Determine the (x, y) coordinate at the center of the cell enclosing the given text.  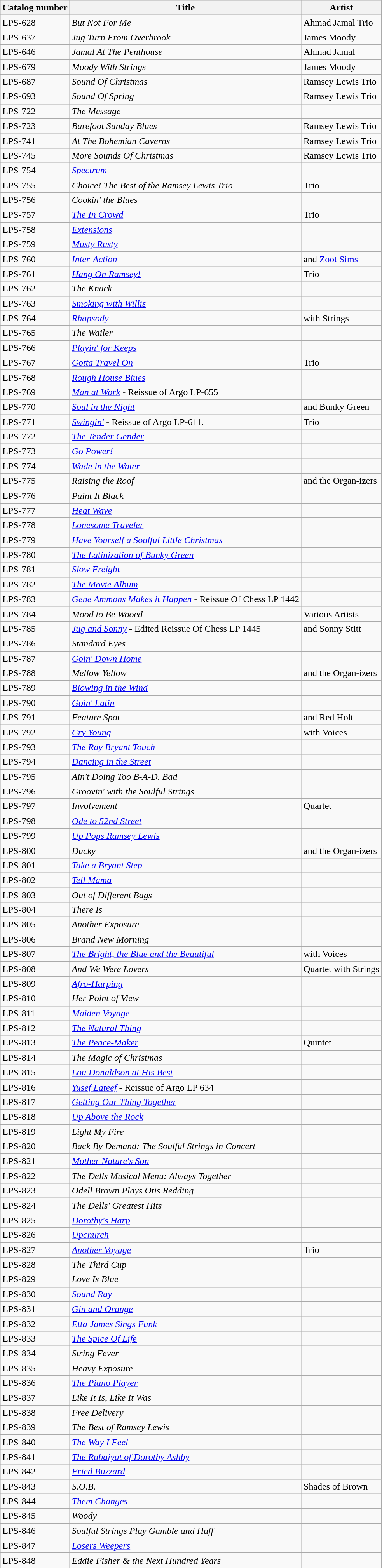
LPS-792 (35, 732)
LPS-840 (35, 1442)
Back By Demand: The Soulful Strings in Concert (185, 1146)
The Way I Feel (185, 1442)
Her Point of View (185, 998)
LPS-802 (35, 880)
LPS-773 (35, 451)
LPS-755 (35, 185)
Cry Young (185, 732)
LPS-816 (35, 1087)
LPS-845 (35, 1516)
The Ray Bryant Touch (185, 747)
Jug Turn From Overbrook (185, 37)
LPS-794 (35, 762)
Playin' for Keeps (185, 348)
LPS-820 (35, 1146)
Up Above the Rock (185, 1117)
LPS-797 (35, 806)
Ahmad Jamal Trio (342, 23)
Heavy Exposure (185, 1368)
Yusef Lateef - Reissue of Argo LP 634 (185, 1087)
LPS-766 (35, 348)
LPS-754 (35, 170)
Eddie Fisher & the Next Hundred Years (185, 1560)
Musty Rusty (185, 244)
LPS-824 (35, 1206)
Moody With Strings (185, 67)
LPS-811 (35, 1013)
Light My Fire (185, 1132)
LPS-646 (35, 52)
Raising the Roof (185, 481)
LPS-786 (35, 643)
Gene Ammons Makes it Happen - Reissue Of Chess LP 1442 (185, 599)
Feature Spot (185, 718)
LPS-806 (35, 939)
LPS-756 (35, 200)
The Knack (185, 289)
LPS-838 (35, 1413)
Them Changes (185, 1501)
Mellow Yellow (185, 673)
LPS-772 (35, 437)
Etta James Sings Funk (185, 1324)
LPS-764 (35, 318)
Mother Nature's Son (185, 1161)
Spectrum (185, 170)
LPS-763 (35, 303)
LPS-844 (35, 1501)
Tell Mama (185, 880)
Another Voyage (185, 1250)
S.O.B. (185, 1486)
LPS-795 (35, 777)
LPS-807 (35, 954)
LPS-774 (35, 466)
with Strings (342, 318)
Have Yourself a Soulful Little Christmas (185, 540)
LPS-779 (35, 540)
LPS-823 (35, 1191)
LPS-813 (35, 1043)
LPS-841 (35, 1457)
LPS-828 (35, 1265)
Getting Our Thing Together (185, 1102)
Quintet (342, 1043)
Free Delivery (185, 1413)
LPS-745 (35, 155)
LPS-822 (35, 1176)
The Best of Ramsey Lewis (185, 1427)
Like It Is, Like It Was (185, 1398)
LPS-757 (35, 215)
Blowing in the Wind (185, 688)
LPS-821 (35, 1161)
Maiden Voyage (185, 1013)
Slow Freight (185, 570)
LPS-825 (35, 1220)
LPS-782 (35, 584)
Gotta Travel On (185, 362)
LPS-815 (35, 1072)
LPS-843 (35, 1486)
LPS-762 (35, 289)
LPS-831 (35, 1309)
Ducky (185, 850)
The Movie Album (185, 584)
LPS-798 (35, 821)
LPS-814 (35, 1058)
LPS-768 (35, 377)
Goin' Latin (185, 703)
There Is (185, 910)
LPS-837 (35, 1398)
Quartet with Strings (342, 969)
Mood to Be Wooed (185, 614)
LPS-848 (35, 1560)
LPS-778 (35, 525)
Rough House Blues (185, 377)
Lonesome Traveler (185, 525)
Swingin' - Reissue of Argo LP-611. (185, 422)
LPS-793 (35, 747)
The Rubaiyat of Dorothy Ashby (185, 1457)
LPS-830 (35, 1294)
LPS-809 (35, 984)
Quartet (342, 806)
LPS-791 (35, 718)
LPS-770 (35, 407)
LPS-781 (35, 570)
LPS-839 (35, 1427)
LPS-801 (35, 865)
LPS-829 (35, 1279)
Dancing in the Street (185, 762)
Sound Of Spring (185, 96)
Dorothy's Harp (185, 1220)
LPS-804 (35, 910)
LPS-790 (35, 703)
LPS-834 (35, 1353)
LPS-800 (35, 850)
and Red Holt (342, 718)
LPS-810 (35, 998)
LPS-758 (35, 230)
Upchurch (185, 1235)
LPS-846 (35, 1531)
The Natural Thing (185, 1028)
Choice! The Best of the Ramsey Lewis Trio (185, 185)
LPS-835 (35, 1368)
and Sonny Stitt (342, 629)
String Fever (185, 1353)
LPS-771 (35, 422)
LPS-776 (35, 496)
Man at Work - Reissue of Argo LP-655 (185, 392)
Jug and Sonny - Edited Reissue Of Chess LP 1445 (185, 629)
LPS-775 (35, 481)
LPS-826 (35, 1235)
More Sounds Of Christmas (185, 155)
Rhapsody (185, 318)
Goin' Down Home (185, 659)
Love Is Blue (185, 1279)
LPS-783 (35, 599)
LPS-777 (35, 510)
The Tender Gender (185, 437)
Woody (185, 1516)
Catalog number (35, 8)
LPS-788 (35, 673)
Cookin' the Blues (185, 200)
LPS-679 (35, 67)
LPS-767 (35, 362)
LPS-628 (35, 23)
LPS-808 (35, 969)
Go Power! (185, 451)
Sound Ray (185, 1294)
Take a Bryant Step (185, 865)
LPS-789 (35, 688)
Barefoot Sunday Blues (185, 126)
The Magic of Christmas (185, 1058)
LPS-637 (35, 37)
Losers Weepers (185, 1545)
Brand New Morning (185, 939)
The Piano Player (185, 1383)
Jamal At The Penthouse (185, 52)
LPS-796 (35, 791)
Odell Brown Plays Otis Redding (185, 1191)
LPS-812 (35, 1028)
Ahmad Jamal (342, 52)
LPS-847 (35, 1545)
LPS-693 (35, 96)
LPS-818 (35, 1117)
and Bunky Green (342, 407)
Wade in the Water (185, 466)
LPS-723 (35, 126)
Fried Buzzard (185, 1472)
Extensions (185, 230)
LPS-803 (35, 895)
LPS-780 (35, 555)
The Wailer (185, 333)
Up Pops Ramsey Lewis (185, 836)
LPS-842 (35, 1472)
LPS-722 (35, 111)
Title (185, 8)
Groovin' with the Soulful Strings (185, 791)
Lou Donaldson at His Best (185, 1072)
LPS-761 (35, 274)
and Zoot Sims (342, 259)
LPS-817 (35, 1102)
LPS-759 (35, 244)
Inter-Action (185, 259)
Heat Wave (185, 510)
Shades of Brown (342, 1486)
Soulful Strings Play Gamble and Huff (185, 1531)
Sound Of Christmas (185, 82)
LPS-784 (35, 614)
LPS-833 (35, 1338)
Soul in the Night (185, 407)
The Message (185, 111)
LPS-805 (35, 925)
Smoking with Willis (185, 303)
Afro-Harping (185, 984)
The Spice Of Life (185, 1338)
Another Exposure (185, 925)
Ode to 52nd Street (185, 821)
Artist (342, 8)
LPS-687 (35, 82)
LPS-819 (35, 1132)
The Peace-Maker (185, 1043)
LPS-787 (35, 659)
And We Were Lovers (185, 969)
LPS-832 (35, 1324)
The Bright, the Blue and the Beautiful (185, 954)
LPS-785 (35, 629)
Standard Eyes (185, 643)
The Latinization of Bunky Green (185, 555)
LPS-741 (35, 141)
The Dells Musical Menu: Always Together (185, 1176)
Various Artists (342, 614)
LPS-827 (35, 1250)
LPS-799 (35, 836)
But Not For Me (185, 23)
At The Bohemian Caverns (185, 141)
Ain't Doing Too B-A-D, Bad (185, 777)
The In Crowd (185, 215)
Gin and Orange (185, 1309)
The Third Cup (185, 1265)
LPS-765 (35, 333)
Hang On Ramsey! (185, 274)
Paint It Black (185, 496)
Involvement (185, 806)
Out of Different Bags (185, 895)
LPS-760 (35, 259)
LPS-769 (35, 392)
The Dells' Greatest Hits (185, 1206)
LPS-836 (35, 1383)
